Return (X, Y) of the center of cell containing provided text 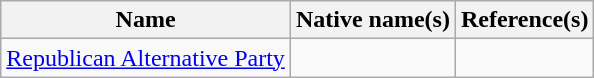
Native name(s) (372, 20)
Name (146, 20)
Reference(s) (524, 20)
Republican Alternative Party (146, 58)
